Return the [X, Y] coordinate for the center point of the cell that contains the specified text.  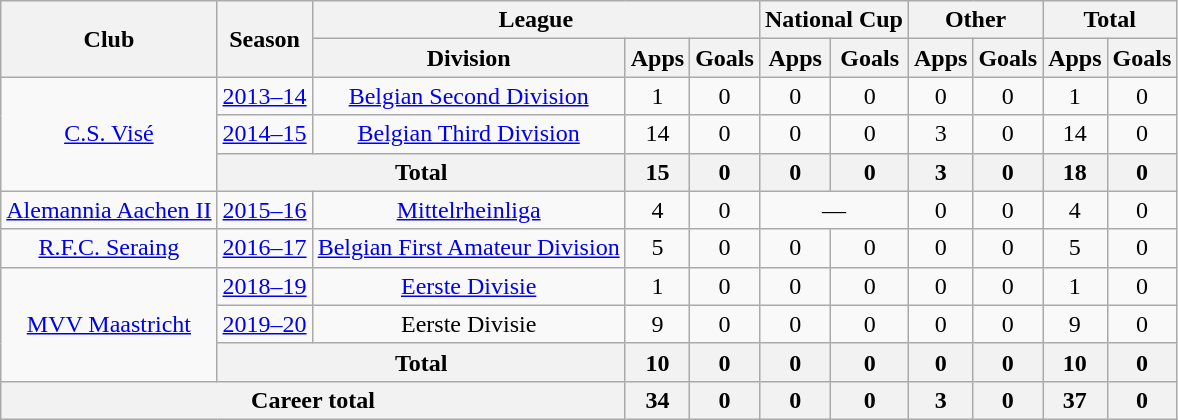
2019–20 [264, 324]
Mittelrheinliga [468, 210]
— [834, 210]
National Cup [834, 20]
Alemannia Aachen II [109, 210]
Belgian First Amateur Division [468, 248]
2014–15 [264, 134]
2018–19 [264, 286]
Division [468, 58]
2016–17 [264, 248]
R.F.C. Seraing [109, 248]
34 [657, 400]
Belgian Second Division [468, 96]
C.S. Visé [109, 134]
MVV Maastricht [109, 324]
Other [975, 20]
Season [264, 39]
18 [1075, 172]
League [536, 20]
Career total [313, 400]
15 [657, 172]
Belgian Third Division [468, 134]
2013–14 [264, 96]
37 [1075, 400]
Club [109, 39]
2015–16 [264, 210]
